Identify which cell holds the provided text, then report its (x, y) central coordinate. 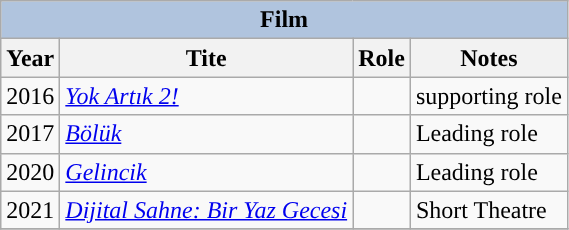
Notes (488, 58)
2016 (30, 96)
2021 (30, 210)
2020 (30, 172)
supporting role (488, 96)
Yok Artık 2! (206, 96)
Gelincik (206, 172)
Film (284, 20)
Short Theatre (488, 210)
Role (382, 58)
Year (30, 58)
Dijital Sahne: Bir Yaz Gecesi (206, 210)
Tite (206, 58)
2017 (30, 134)
Bölük (206, 134)
